Return (X, Y) of the center of cell containing provided text 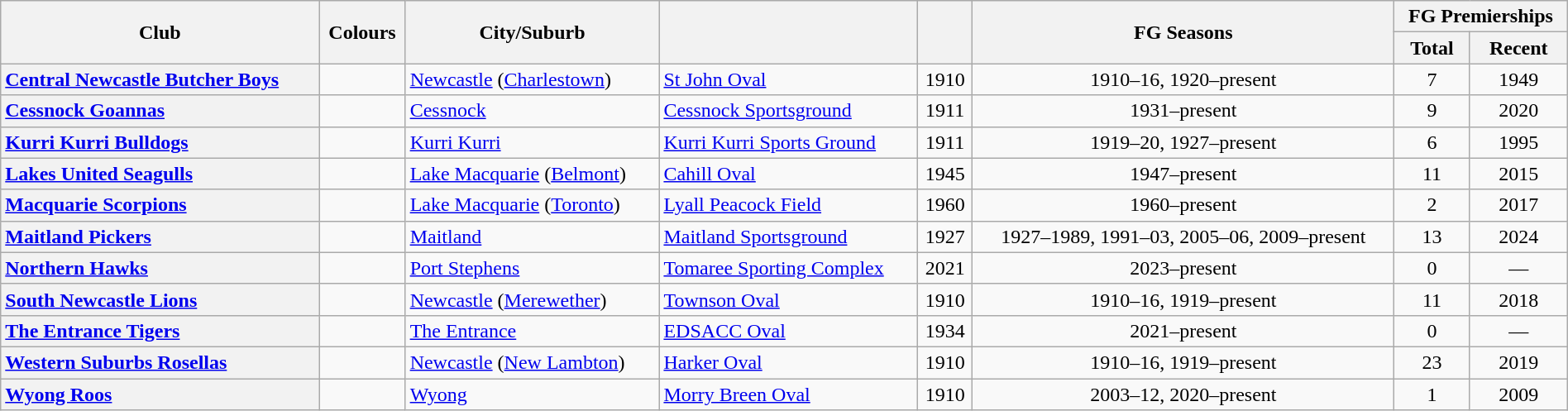
South Newcastle Lions (160, 299)
Maitland Pickers (160, 237)
Kurri Kurri Sports Ground (788, 142)
Central Newcastle Butcher Boys (160, 79)
Lake Macquarie (Belmont) (533, 174)
Cessnock Sportsground (788, 111)
1927 (944, 237)
2018 (1518, 299)
2021–present (1183, 331)
St John Oval (788, 79)
2024 (1518, 237)
Kurri Kurri Bulldogs (160, 142)
Recent (1518, 48)
2020 (1518, 111)
FG Premierships (1481, 17)
Lakes United Seagulls (160, 174)
2 (1432, 205)
1910–16, 1920–present (1183, 79)
2003–12, 2020–present (1183, 394)
2021 (944, 268)
9 (1432, 111)
FG Seasons (1183, 32)
1945 (944, 174)
Maitland (533, 237)
Cessnock (533, 111)
1934 (944, 331)
1927–1989, 1991–03, 2005–06, 2009–present (1183, 237)
Kurri Kurri (533, 142)
1960 (944, 205)
Macquarie Scorpions (160, 205)
Wyong (533, 394)
7 (1432, 79)
Lyall Peacock Field (788, 205)
Wyong Roos (160, 394)
1960–present (1183, 205)
23 (1432, 362)
2023–present (1183, 268)
1995 (1518, 142)
Cessnock Goannas (160, 111)
The Entrance (533, 331)
13 (1432, 237)
The Entrance Tigers (160, 331)
1 (1432, 394)
Newcastle (Charlestown) (533, 79)
Townson Oval (788, 299)
1919–20, 1927–present (1183, 142)
Northern Hawks (160, 268)
1931–present (1183, 111)
Total (1432, 48)
Newcastle (New Lambton) (533, 362)
Newcastle (Merewether) (533, 299)
Harker Oval (788, 362)
2019 (1518, 362)
Cahill Oval (788, 174)
Colours (362, 32)
Tomaree Sporting Complex (788, 268)
City/Suburb (533, 32)
Port Stephens (533, 268)
Morry Breen Oval (788, 394)
1949 (1518, 79)
Club (160, 32)
6 (1432, 142)
Western Suburbs Rosellas (160, 362)
1947–present (1183, 174)
Maitland Sportsground (788, 237)
EDSACC Oval (788, 331)
2015 (1518, 174)
2009 (1518, 394)
2017 (1518, 205)
Lake Macquarie (Toronto) (533, 205)
